Return the (x, y) coordinate for the center point of the cell that contains the specified text.  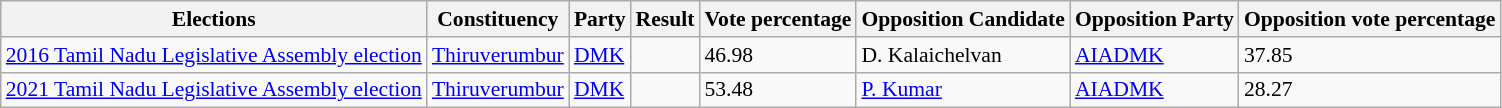
28.27 (1370, 90)
Vote percentage (778, 19)
Party (600, 19)
Opposition Candidate (962, 19)
Elections (214, 19)
37.85 (1370, 55)
Constituency (498, 19)
Result (666, 19)
P. Kumar (962, 90)
Opposition vote percentage (1370, 19)
53.48 (778, 90)
2016 Tamil Nadu Legislative Assembly election (214, 55)
2021 Tamil Nadu Legislative Assembly election (214, 90)
Opposition Party (1154, 19)
46.98 (778, 55)
D. Kalaichelvan (962, 55)
